Return (x, y) of the center of cell containing provided text 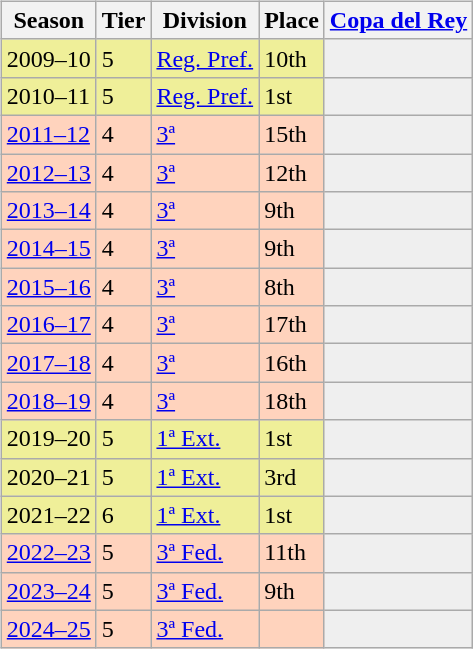
2016–17 (48, 325)
Place (292, 20)
2018–19 (48, 401)
Season (48, 20)
12th (292, 173)
2011–12 (48, 134)
6 (124, 515)
2015–16 (48, 287)
15th (292, 134)
2012–13 (48, 173)
2022–23 (48, 553)
11th (292, 553)
Division (205, 20)
2024–25 (48, 629)
17th (292, 325)
2014–15 (48, 249)
10th (292, 58)
2023–24 (48, 591)
18th (292, 401)
3rd (292, 477)
2010–11 (48, 96)
2013–14 (48, 211)
2021–22 (48, 515)
Copa del Rey (398, 20)
2009–10 (48, 58)
Tier (124, 20)
2019–20 (48, 439)
2020–21 (48, 477)
16th (292, 363)
2017–18 (48, 363)
8th (292, 287)
